Return [x, y] of the center of cell containing provided text 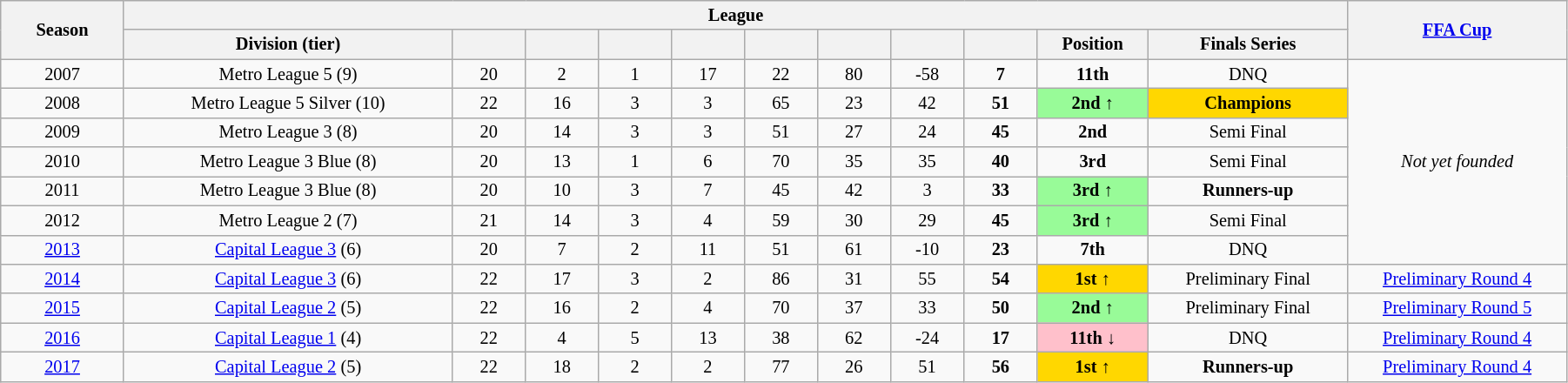
-24 [928, 338]
2011 [63, 191]
29 [928, 220]
40 [1001, 162]
62 [854, 338]
10 [562, 191]
11 [708, 250]
Division (tier) [288, 44]
56 [1001, 366]
27 [854, 132]
Metro League 3 (8) [288, 132]
2014 [63, 279]
61 [854, 250]
3rd [1093, 162]
59 [781, 220]
2013 [63, 250]
65 [781, 103]
Metro League 5 (9) [288, 74]
11th ↓ [1093, 338]
2008 [63, 103]
7th [1093, 250]
Not yet founded [1457, 162]
11th [1093, 74]
21 [489, 220]
2010 [63, 162]
54 [1001, 279]
Preliminary Round 5 [1457, 308]
18 [562, 366]
86 [781, 279]
FFA Cup [1457, 30]
Position [1093, 44]
2015 [63, 308]
Finals Series [1248, 44]
5 [635, 338]
55 [928, 279]
Season [63, 30]
50 [1001, 308]
80 [854, 74]
38 [781, 338]
2017 [63, 366]
2009 [63, 132]
37 [854, 308]
Metro League 2 (7) [288, 220]
24 [928, 132]
77 [781, 366]
-10 [928, 250]
26 [854, 366]
30 [854, 220]
2007 [63, 74]
31 [854, 279]
2012 [63, 220]
2nd [1093, 132]
Champions [1248, 103]
-58 [928, 74]
Metro League 5 Silver (10) [288, 103]
2016 [63, 338]
6 [708, 162]
League [735, 15]
Capital League 1 (4) [288, 338]
